From the cell containing the given text, extract its center point as [x, y] coordinate. 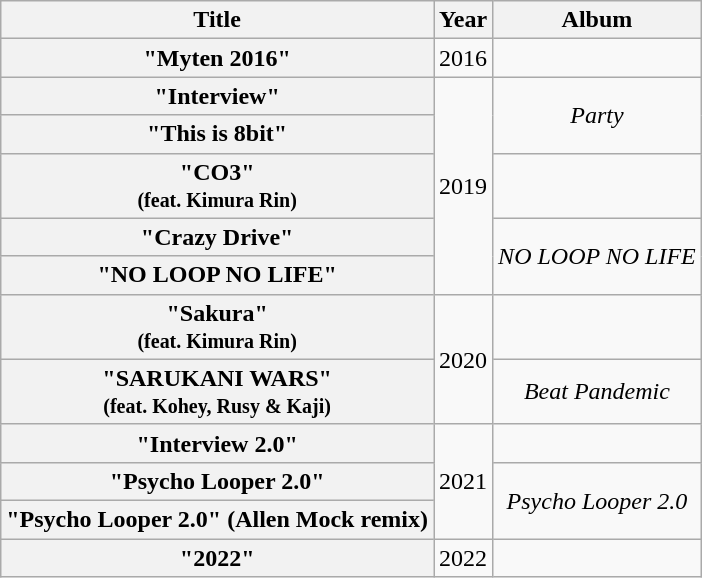
2016 [464, 58]
Year [464, 20]
"Myten 2016" [218, 58]
"Psycho Looper 2.0" (Allen Mock remix) [218, 519]
"Interview" [218, 96]
NO LOOP NO LIFE [598, 256]
"Interview 2.0" [218, 443]
"SARUKANI WARS"(feat. Kohey, Rusy & Kaji) [218, 392]
2022 [464, 557]
"Psycho Looper 2.0" [218, 481]
"2022" [218, 557]
"CO3"(feat. Kimura Rin) [218, 186]
Beat Pandemic [598, 392]
Album [598, 20]
2019 [464, 186]
Party [598, 115]
Title [218, 20]
"Crazy Drive" [218, 237]
"Sakura"(feat. Kimura Rin) [218, 326]
Psycho Looper 2.0 [598, 500]
"This is 8bit" [218, 134]
"NO LOOP NO LIFE" [218, 275]
2021 [464, 481]
2020 [464, 359]
